Return the (x, y) coordinate for the center point of the cell that contains the specified text.  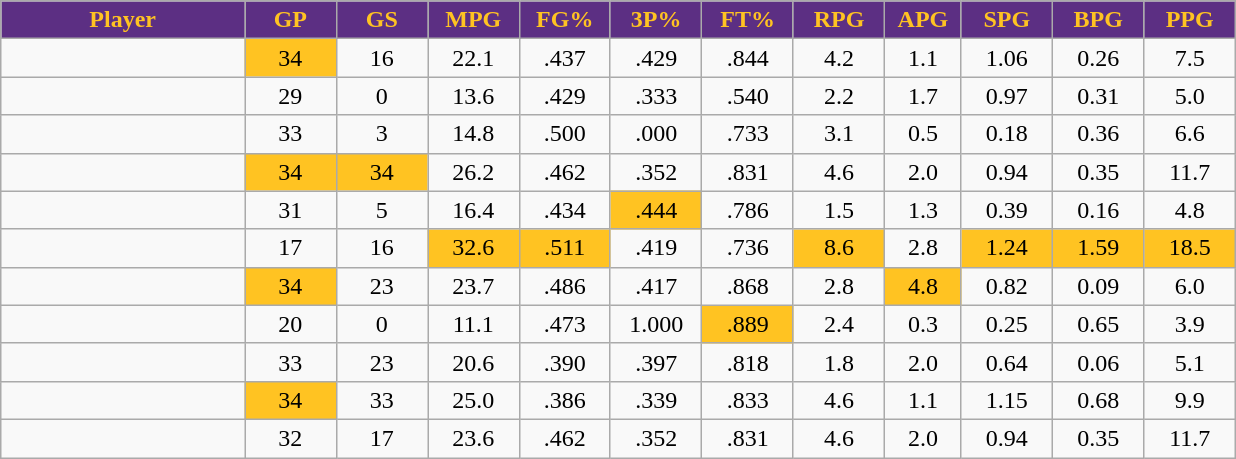
1.3 (923, 210)
.733 (748, 134)
Player (123, 20)
5.0 (1190, 96)
1.24 (1006, 248)
16.4 (474, 210)
.434 (564, 210)
3.9 (1190, 324)
14.8 (474, 134)
3P% (656, 20)
APG (923, 20)
.486 (564, 286)
0.65 (1098, 324)
0.82 (1006, 286)
GP (290, 20)
.000 (656, 134)
MPG (474, 20)
.390 (564, 362)
0.16 (1098, 210)
11.1 (474, 324)
.736 (748, 248)
BPG (1098, 20)
0.36 (1098, 134)
3.1 (838, 134)
20 (290, 324)
1.5 (838, 210)
.540 (748, 96)
.419 (656, 248)
.473 (564, 324)
5 (382, 210)
.333 (656, 96)
4.2 (838, 58)
2.4 (838, 324)
8.6 (838, 248)
25.0 (474, 400)
7.5 (1190, 58)
1.000 (656, 324)
FG% (564, 20)
0.06 (1098, 362)
.500 (564, 134)
23.7 (474, 286)
9.9 (1190, 400)
6.0 (1190, 286)
.511 (564, 248)
1.06 (1006, 58)
23.6 (474, 438)
26.2 (474, 172)
0.31 (1098, 96)
0.97 (1006, 96)
.339 (656, 400)
.868 (748, 286)
0.64 (1006, 362)
.444 (656, 210)
PPG (1190, 20)
22.1 (474, 58)
.417 (656, 286)
0.3 (923, 324)
.889 (748, 324)
FT% (748, 20)
31 (290, 210)
18.5 (1190, 248)
3 (382, 134)
.386 (564, 400)
32 (290, 438)
.818 (748, 362)
0.5 (923, 134)
SPG (1006, 20)
1.15 (1006, 400)
0.68 (1098, 400)
.397 (656, 362)
0.09 (1098, 286)
2.2 (838, 96)
29 (290, 96)
RPG (838, 20)
20.6 (474, 362)
13.6 (474, 96)
0.39 (1006, 210)
.833 (748, 400)
.786 (748, 210)
0.26 (1098, 58)
GS (382, 20)
5.1 (1190, 362)
32.6 (474, 248)
1.59 (1098, 248)
0.18 (1006, 134)
0.25 (1006, 324)
1.8 (838, 362)
6.6 (1190, 134)
.437 (564, 58)
.844 (748, 58)
1.7 (923, 96)
